Search for the cell housing the specified text and yield its [X, Y] center coordinate. 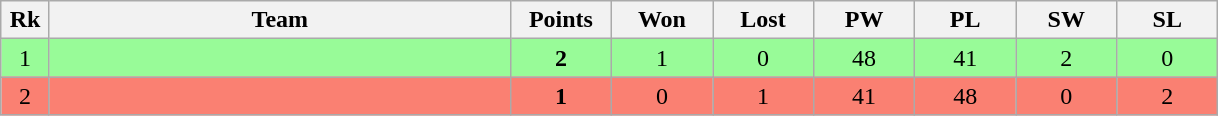
Points [560, 20]
Won [662, 20]
Team [280, 20]
Rk [26, 20]
PL [966, 20]
SL [1168, 20]
Lost [762, 20]
SW [1066, 20]
PW [864, 20]
